Return the [X, Y] coordinate for the center point of the cell that contains the specified text.  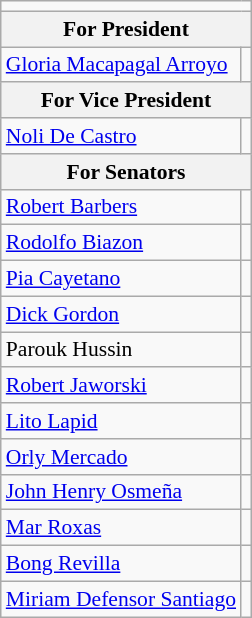
Gloria Macapagal Arroyo [121, 65]
Lito Lapid [121, 421]
Mar Roxas [121, 528]
For Senators [126, 172]
Rodolfo Biazon [121, 243]
John Henry Osmeña [121, 492]
Pia Cayetano [121, 279]
For President [126, 29]
Bong Revilla [121, 564]
Miriam Defensor Santiago [121, 599]
For Vice President [126, 101]
Parouk Hussin [121, 350]
Robert Jaworski [121, 386]
Dick Gordon [121, 314]
Orly Mercado [121, 457]
Robert Barbers [121, 207]
Noli De Castro [121, 136]
